Capture the cell that displays the provided text and extract its (x, y) central coordinate. 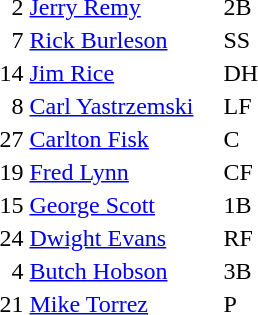
Fred Lynn (124, 172)
Jim Rice (124, 73)
Carlton Fisk (124, 139)
Butch Hobson (124, 271)
Rick Burleson (124, 40)
Dwight Evans (124, 238)
Carl Yastrzemski (124, 106)
George Scott (124, 205)
